Return the (X, Y) coordinate for the center point of the cell that contains the specified text.  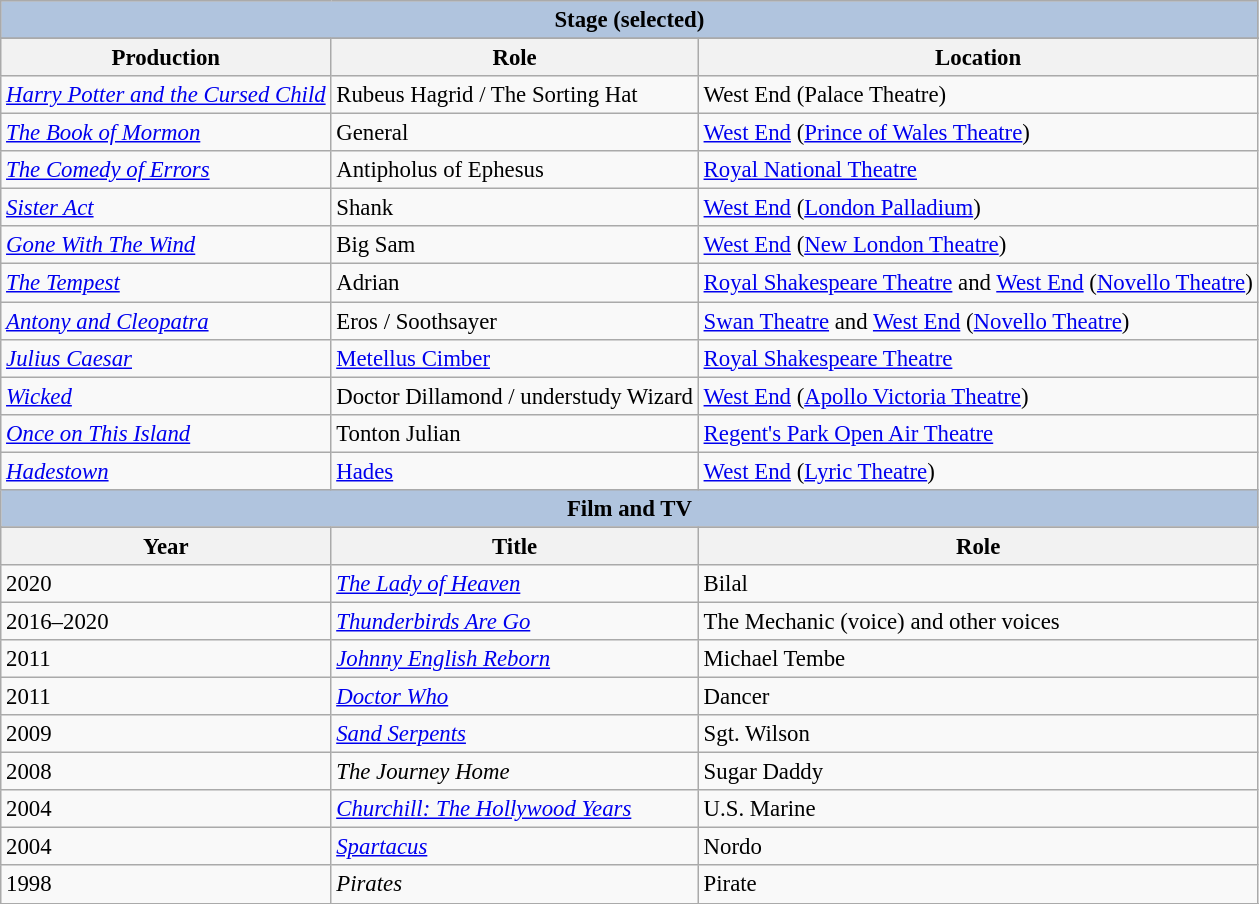
Michael Tembe (978, 659)
Sgt. Wilson (978, 734)
Thunderbirds Are Go (514, 621)
Antipholus of Ephesus (514, 170)
Title (514, 546)
Spartacus (514, 847)
The Journey Home (514, 772)
Johnny English Reborn (514, 659)
West End (Apollo Victoria Theatre) (978, 396)
1998 (166, 885)
The Lady of Heaven (514, 584)
Churchill: The Hollywood Years (514, 809)
The Mechanic (voice) and other voices (978, 621)
Doctor Dillamond / understudy Wizard (514, 396)
Swan Theatre and West End (Novello Theatre) (978, 321)
Film and TV (630, 509)
Antony and Cleopatra (166, 321)
The Tempest (166, 283)
Bilal (978, 584)
West End (London Palladium) (978, 208)
West End (Lyric Theatre) (978, 471)
Nordo (978, 847)
Royal National Theatre (978, 170)
Royal Shakespeare Theatre (978, 358)
Production (166, 58)
General (514, 133)
The Comedy of Errors (166, 170)
Location (978, 58)
Sister Act (166, 208)
Regent's Park Open Air Theatre (978, 433)
Year (166, 546)
Sugar Daddy (978, 772)
Royal Shakespeare Theatre and West End (Novello Theatre) (978, 283)
Shank (514, 208)
Wicked (166, 396)
2009 (166, 734)
Once on This Island (166, 433)
Sand Serpents (514, 734)
West End (New London Theatre) (978, 245)
Dancer (978, 697)
Hadestown (166, 471)
Eros / Soothsayer (514, 321)
Metellus Cimber (514, 358)
Gone With The Wind (166, 245)
Pirate (978, 885)
Pirates (514, 885)
Hades (514, 471)
Adrian (514, 283)
Julius Caesar (166, 358)
2016–2020 (166, 621)
Doctor Who (514, 697)
Tonton Julian (514, 433)
Rubeus Hagrid / The Sorting Hat (514, 95)
2008 (166, 772)
West End (Prince of Wales Theatre) (978, 133)
West End (Palace Theatre) (978, 95)
Big Sam (514, 245)
Harry Potter and the Cursed Child (166, 95)
2020 (166, 584)
Stage (selected) (630, 20)
The Book of Mormon (166, 133)
U.S. Marine (978, 809)
